Extract the [X, Y] coordinate from the center of the cell holding the provided text.  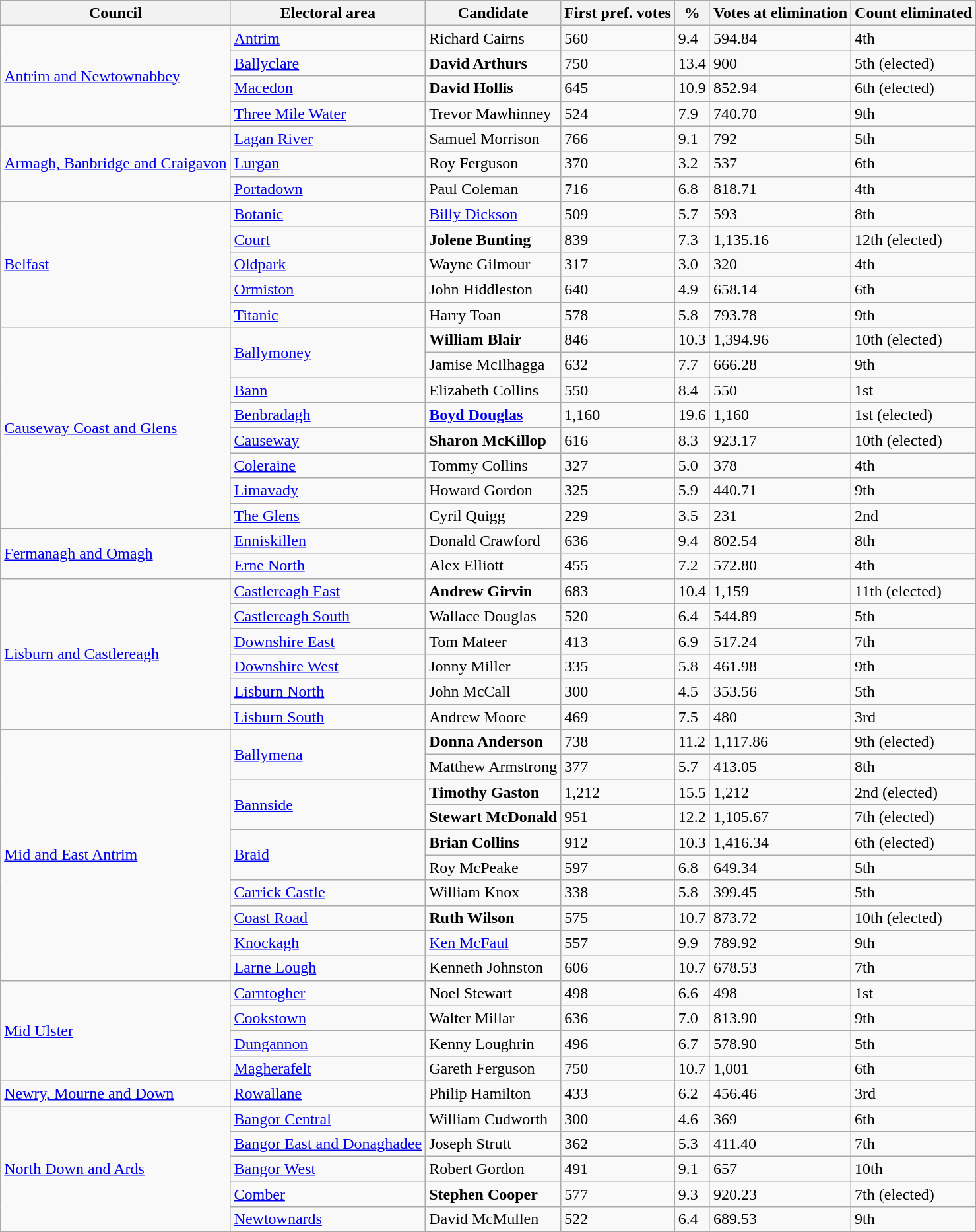
649.34 [780, 868]
Samuel Morrison [494, 139]
Ballyclare [328, 63]
Billy Dickson [494, 214]
Coleraine [328, 465]
3.2 [692, 164]
Elizabeth Collins [494, 390]
7.2 [692, 566]
Newry, Mourne and Down [115, 1093]
Jolene Bunting [494, 239]
544.89 [780, 616]
19.6 [692, 415]
509 [618, 214]
Limavady [328, 491]
689.53 [780, 1219]
10.4 [692, 591]
12.2 [692, 817]
399.45 [780, 893]
7.9 [692, 114]
Ormiston [328, 289]
Robert Gordon [494, 1169]
11th (elected) [913, 591]
1,416.34 [780, 842]
Matthew Armstrong [494, 767]
411.40 [780, 1144]
1,135.16 [780, 239]
873.72 [780, 918]
645 [618, 88]
338 [618, 893]
740.70 [780, 114]
461.98 [780, 666]
455 [618, 566]
Comber [328, 1194]
Council [115, 13]
13.4 [692, 63]
606 [618, 968]
Belfast [115, 264]
Downshire West [328, 666]
Knockagh [328, 943]
Antrim and Newtownabbey [115, 76]
Castlereagh East [328, 591]
802.54 [780, 541]
Kenneth Johnston [494, 968]
578.90 [780, 1043]
Harry Toan [494, 315]
5.9 [692, 491]
Ballymoney [328, 353]
John Hiddleston [494, 289]
Ruth Wilson [494, 918]
537 [780, 164]
Lisburn and Castlereagh [115, 654]
593 [780, 214]
6.7 [692, 1043]
Bangor East and Donaghadee [328, 1144]
Ballymena [328, 755]
Cookstown [328, 1018]
Coast Road [328, 918]
2nd (elected) [913, 792]
Enniskillen [328, 541]
572.80 [780, 566]
1,159 [780, 591]
657 [780, 1169]
William Cudworth [494, 1119]
Bannside [328, 805]
William Blair [494, 340]
David Hollis [494, 88]
3.0 [692, 264]
789.92 [780, 943]
Fermanagh and Omagh [115, 553]
1,117.86 [780, 742]
Oldpark [328, 264]
Timothy Gaston [494, 792]
327 [618, 465]
766 [618, 139]
920.23 [780, 1194]
517.24 [780, 641]
Richard Cairns [494, 38]
8.3 [692, 440]
Mid Ulster [115, 1031]
923.17 [780, 440]
Howard Gordon [494, 491]
818.71 [780, 189]
912 [618, 842]
9th (elected) [913, 742]
Castlereagh South [328, 616]
Donna Anderson [494, 742]
Count eliminated [913, 13]
738 [618, 742]
7.7 [692, 365]
Lagan River [328, 139]
469 [618, 716]
Bangor Central [328, 1119]
The Glens [328, 516]
6.2 [692, 1093]
575 [618, 918]
8.4 [692, 390]
6.9 [692, 641]
Electoral area [328, 13]
Three Mile Water [328, 114]
Titanic [328, 315]
616 [618, 440]
Armagh, Banbridge and Craigavon [115, 164]
Andrew Girvin [494, 591]
846 [618, 340]
Mid and East Antrim [115, 856]
Walter Millar [494, 1018]
491 [618, 1169]
Andrew Moore [494, 716]
496 [618, 1043]
10.9 [692, 88]
Carntogher [328, 993]
480 [780, 716]
362 [618, 1144]
1,105.67 [780, 817]
William Knox [494, 893]
Stewart McDonald [494, 817]
Larne Lough [328, 968]
440.71 [780, 491]
522 [618, 1219]
335 [618, 666]
John McCall [494, 691]
Jonny Miller [494, 666]
320 [780, 264]
632 [618, 365]
Gareth Ferguson [494, 1068]
Kenny Loughrin [494, 1043]
229 [618, 516]
4.6 [692, 1119]
David Arthurs [494, 63]
Lurgan [328, 164]
231 [780, 516]
3.5 [692, 516]
First pref. votes [618, 13]
Roy Ferguson [494, 164]
369 [780, 1119]
% [692, 13]
Candidate [494, 13]
Joseph Strutt [494, 1144]
Braid [328, 855]
5th (elected) [913, 63]
317 [618, 264]
1,394.96 [780, 340]
524 [618, 114]
325 [618, 491]
Brian Collins [494, 842]
852.94 [780, 88]
900 [780, 63]
Causeway [328, 440]
North Down and Ards [115, 1169]
Macedon [328, 88]
Stephen Cooper [494, 1194]
Jamise McIlhagga [494, 365]
456.46 [780, 1093]
15.5 [692, 792]
378 [780, 465]
Cyril Quigg [494, 516]
Roy McPeake [494, 868]
Bangor West [328, 1169]
597 [618, 868]
Wallace Douglas [494, 616]
716 [618, 189]
11.2 [692, 742]
4.9 [692, 289]
David McMullen [494, 1219]
Boyd Douglas [494, 415]
2nd [913, 516]
Botanic [328, 214]
12th (elected) [913, 239]
Benbradagh [328, 415]
557 [618, 943]
520 [618, 616]
577 [618, 1194]
951 [618, 817]
Ken McFaul [494, 943]
658.14 [780, 289]
Noel Stewart [494, 993]
Dungannon [328, 1043]
Carrick Castle [328, 893]
Paul Coleman [494, 189]
5.0 [692, 465]
7.0 [692, 1018]
5.3 [692, 1144]
10th [913, 1169]
413 [618, 641]
Antrim [328, 38]
9.9 [692, 943]
560 [618, 38]
Votes at elimination [780, 13]
678.53 [780, 968]
839 [618, 239]
Court [328, 239]
353.56 [780, 691]
Tom Mateer [494, 641]
Lisburn South [328, 716]
433 [618, 1093]
793.78 [780, 315]
666.28 [780, 365]
792 [780, 139]
594.84 [780, 38]
683 [618, 591]
Erne North [328, 566]
Portadown [328, 189]
Donald Crawford [494, 541]
370 [618, 164]
640 [618, 289]
9.3 [692, 1194]
Newtownards [328, 1219]
7.5 [692, 716]
Lisburn North [328, 691]
Philip Hamilton [494, 1093]
7.3 [692, 239]
813.90 [780, 1018]
Alex Elliott [494, 566]
Rowallane [328, 1093]
4.5 [692, 691]
377 [618, 767]
578 [618, 315]
Trevor Mawhinney [494, 114]
Wayne Gilmour [494, 264]
Sharon McKillop [494, 440]
Bann [328, 390]
6.6 [692, 993]
1,001 [780, 1068]
1st (elected) [913, 415]
Causeway Coast and Glens [115, 428]
Tommy Collins [494, 465]
Downshire East [328, 641]
Magherafelt [328, 1068]
413.05 [780, 767]
